Locate the cell with the specified text and output its [X, Y] center coordinate. 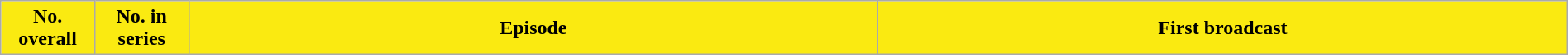
No. in series [141, 28]
No. overall [48, 28]
Episode [533, 28]
First broadcast [1223, 28]
